Search for the cell housing the specified text and yield its [X, Y] center coordinate. 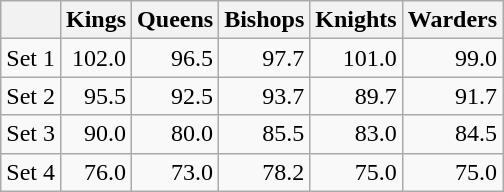
Set 3 [31, 134]
Kings [96, 20]
84.5 [452, 134]
76.0 [96, 172]
96.5 [176, 58]
90.0 [96, 134]
Knights [356, 20]
99.0 [452, 58]
78.2 [264, 172]
91.7 [452, 96]
Set 4 [31, 172]
80.0 [176, 134]
Set 1 [31, 58]
89.7 [356, 96]
Set 2 [31, 96]
83.0 [356, 134]
97.7 [264, 58]
95.5 [96, 96]
Queens [176, 20]
Warders [452, 20]
93.7 [264, 96]
101.0 [356, 58]
85.5 [264, 134]
102.0 [96, 58]
92.5 [176, 96]
Bishops [264, 20]
73.0 [176, 172]
